Capture the cell that displays the provided text and extract its [X, Y] central coordinate. 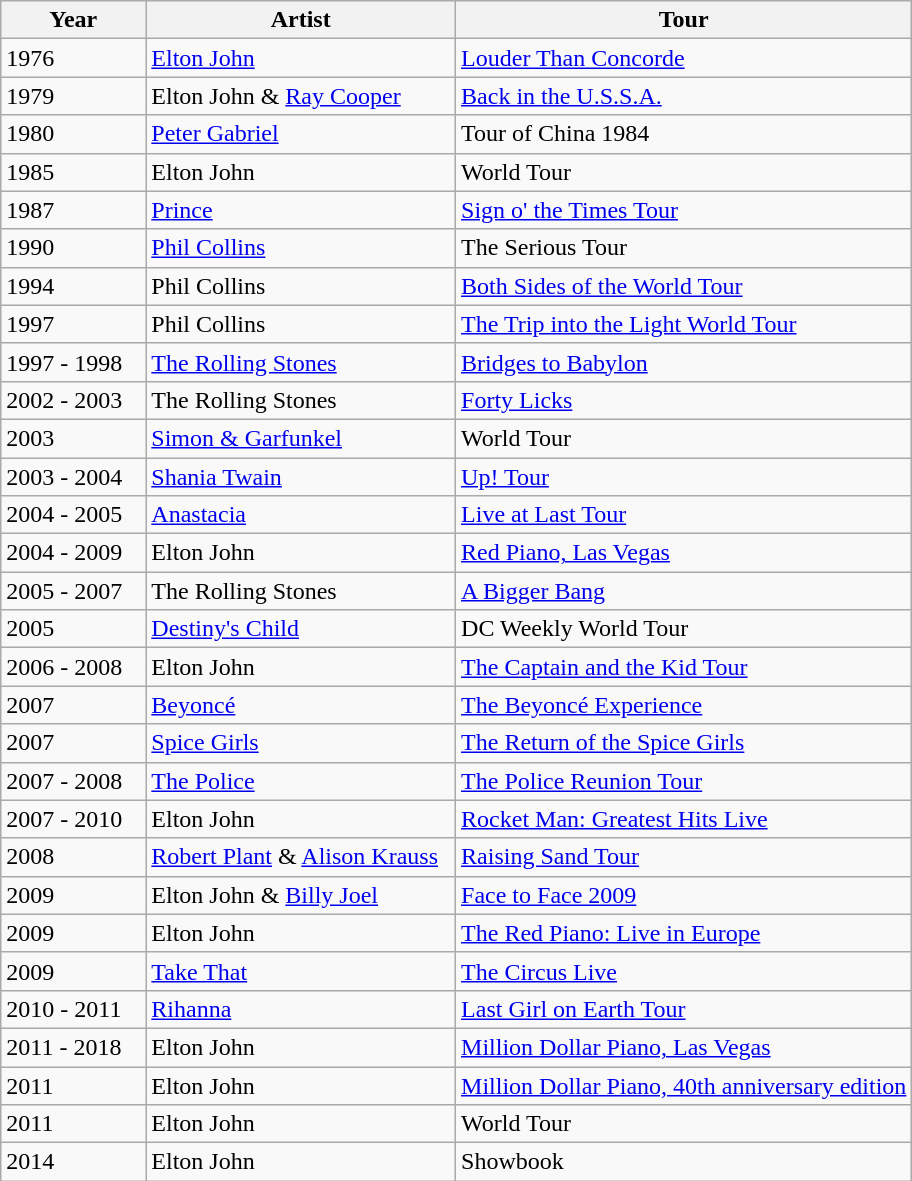
Year [74, 20]
1979 [74, 96]
Elton John & Ray Cooper [301, 96]
2005 [74, 629]
Louder Than Concorde [684, 58]
The Trip into the Light World Tour [684, 324]
2004 - 2009 [74, 553]
The Beyoncé Experience [684, 705]
Live at Last Tour [684, 515]
Shania Twain [301, 477]
Bridges to Babylon [684, 362]
2003 - 2004 [74, 477]
Million Dollar Piano, Las Vegas [684, 1047]
1990 [74, 248]
2010 - 2011 [74, 1009]
The Circus Live [684, 971]
2014 [74, 1162]
Last Girl on Earth Tour [684, 1009]
2006 - 2008 [74, 667]
1980 [74, 134]
2003 [74, 438]
Beyoncé [301, 705]
Rocket Man: Greatest Hits Live [684, 819]
1997 - 1998 [74, 362]
Artist [301, 20]
Destiny's Child [301, 629]
2002 - 2003 [74, 400]
2008 [74, 857]
Red Piano, Las Vegas [684, 553]
Robert Plant & Alison Krauss [301, 857]
Rihanna [301, 1009]
Showbook [684, 1162]
The Police Reunion Tour [684, 781]
DC Weekly World Tour [684, 629]
Forty Licks [684, 400]
The Captain and the Kid Tour [684, 667]
1997 [74, 324]
1987 [74, 210]
Up! Tour [684, 477]
Peter Gabriel [301, 134]
1994 [74, 286]
1976 [74, 58]
1985 [74, 172]
Anastacia [301, 515]
2007 - 2010 [74, 819]
Both Sides of the World Tour [684, 286]
Million Dollar Piano, 40th anniversary edition [684, 1085]
Face to Face 2009 [684, 895]
Spice Girls [301, 743]
2011 - 2018 [74, 1047]
Tour [684, 20]
Prince [301, 210]
The Police [301, 781]
The Return of the Spice Girls [684, 743]
Elton John & Billy Joel [301, 895]
Take That [301, 971]
A Bigger Bang [684, 591]
2005 - 2007 [74, 591]
2007 - 2008 [74, 781]
The Serious Tour [684, 248]
Tour of China 1984 [684, 134]
Sign o' the Times Tour [684, 210]
Simon & Garfunkel [301, 438]
The Red Piano: Live in Europe [684, 933]
Back in the U.S.S.A. [684, 96]
Raising Sand Tour [684, 857]
2004 - 2005 [74, 515]
